Output the [x, y] coordinate of the center of the cell containing the given text.  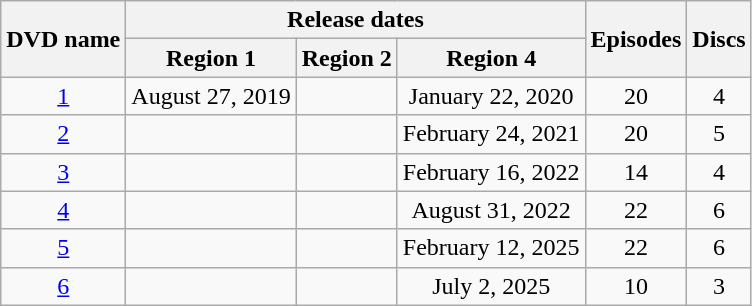
DVD name [64, 39]
February 12, 2025 [491, 248]
February 24, 2021 [491, 134]
2 [64, 134]
1 [64, 96]
Region 2 [346, 58]
10 [636, 286]
August 31, 2022 [491, 210]
Region 4 [491, 58]
February 16, 2022 [491, 172]
Release dates [356, 20]
August 27, 2019 [211, 96]
Region 1 [211, 58]
January 22, 2020 [491, 96]
Episodes [636, 39]
14 [636, 172]
July 2, 2025 [491, 286]
Discs [719, 39]
